Detect which cell encompasses the target text, then output its (x, y) center coordinate. 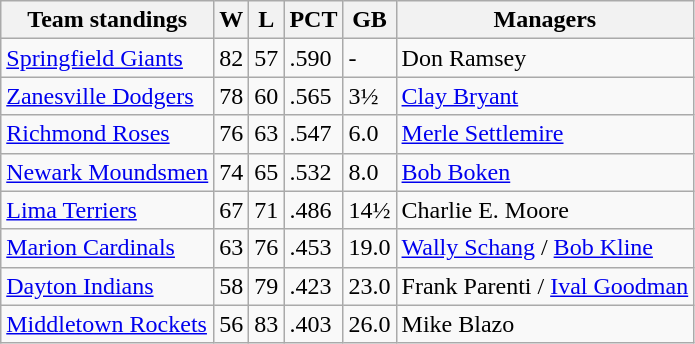
.423 (314, 286)
Richmond Roses (108, 134)
Lima Terriers (108, 210)
71 (266, 210)
67 (232, 210)
58 (232, 286)
6.0 (370, 134)
14½ (370, 210)
.486 (314, 210)
8.0 (370, 172)
60 (266, 96)
79 (266, 286)
Zanesville Dodgers (108, 96)
Middletown Rockets (108, 324)
.547 (314, 134)
GB (370, 20)
19.0 (370, 248)
57 (266, 58)
3½ (370, 96)
.403 (314, 324)
82 (232, 58)
Mike Blazo (545, 324)
Newark Moundsmen (108, 172)
Charlie E. Moore (545, 210)
L (266, 20)
Wally Schang / Bob Kline (545, 248)
.532 (314, 172)
74 (232, 172)
W (232, 20)
Managers (545, 20)
.453 (314, 248)
56 (232, 324)
PCT (314, 20)
78 (232, 96)
26.0 (370, 324)
23.0 (370, 286)
Clay Bryant (545, 96)
- (370, 58)
Frank Parenti / Ival Goodman (545, 286)
Team standings (108, 20)
65 (266, 172)
83 (266, 324)
.590 (314, 58)
Dayton Indians (108, 286)
Marion Cardinals (108, 248)
Bob Boken (545, 172)
Merle Settlemire (545, 134)
Springfield Giants (108, 58)
Don Ramsey (545, 58)
.565 (314, 96)
